Return the (X, Y) coordinate for the center point of the cell that contains the specified text.  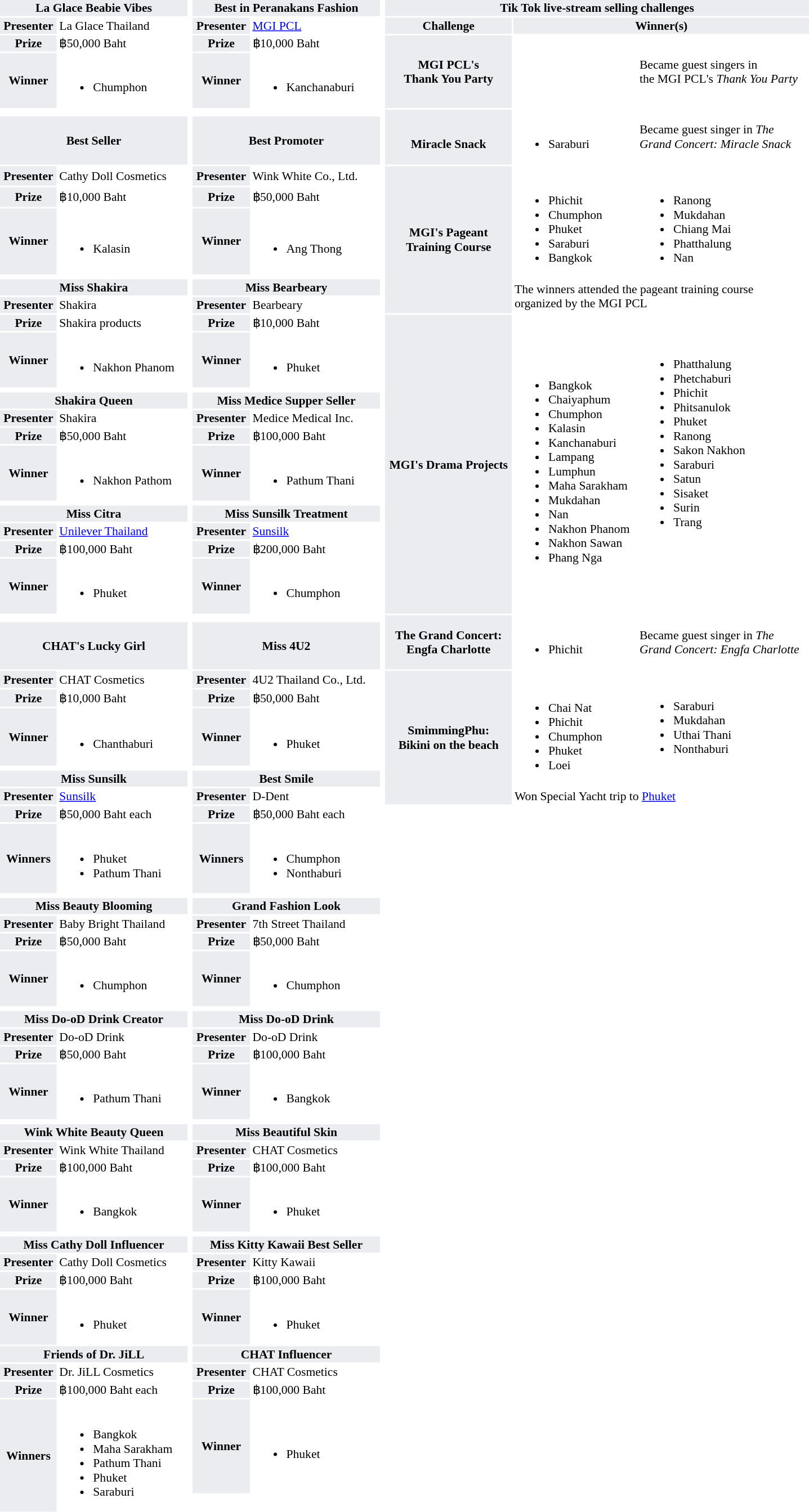
The Grand Concert:Engfa Charlotte (448, 643)
Became guest singer in TheGrand Concert: Engfa Charlotte (724, 643)
Bearbeary (316, 306)
Kalasin (123, 241)
CHAT Influencer (286, 1354)
Medice Medical Inc. (316, 418)
Baby Bright Thailand (123, 924)
PhatthalungPhetchaburiPhichitPhitsanulokPhuketRanongSakon NakhonSaraburiSatunSisaketSurinTrang (724, 436)
4U2 Thailand Co., Ltd. (316, 680)
Miss Medice Supper Seller (286, 401)
Miss Cathy Doll Influencer (93, 1245)
MGI's Drama Projects (448, 464)
Best in Peranakans Fashion (286, 8)
Kitty Kawaii (316, 1263)
La Glace Thailand (123, 26)
Unilever Thailand (123, 531)
Miracle Snack (448, 137)
Tik Tok live-stream selling challenges (597, 8)
Miss 4U2 (286, 646)
Miss Beautiful Skin (286, 1132)
SmimmingPhu:Bikini on the beach (448, 738)
Miss Bearbeary (286, 288)
BangkokMaha SarakhamPathum ThaniPhuketSaraburi (123, 1455)
The winners attended the pageant training courseorganized by the MGI PCL (661, 297)
La Glace Beabie Vibes (93, 8)
฿200,000 Baht (316, 549)
Won Special Yacht trip to Phuket (661, 796)
Best Smile (286, 779)
CHAT's Lucky Girl (93, 646)
Saraburi (575, 137)
Kanchanaburi (316, 80)
RanongMukdahanChiang MaiPhatthalungNan (724, 222)
Ang Thong (316, 241)
Challenge (448, 26)
Miss Shakira (93, 288)
Chai NatPhichitChumphonPhuketLoei (575, 729)
MGI PCL'sThank You Party (448, 72)
Miss Sunsilk Treatment (286, 513)
Became guest singers inthe MGI PCL's Thank You Party (724, 72)
Dr. JiLL Cosmetics (123, 1372)
SaraburiMukdahanUthai ThaniNonthaburi (724, 720)
Became guest singer in TheGrand Concert: Miracle Snack (724, 137)
Phichit (575, 643)
MGI's PageantTraining Course (448, 240)
PhuketPathum Thani (123, 859)
Winner(s) (661, 26)
Shakira products (123, 323)
7th Street Thailand (316, 924)
Nakhon Pathom (123, 473)
Miss Kitty Kawaii Best Seller (286, 1245)
Wink White Co., Ltd. (316, 176)
Miss Do-oD Drink (286, 1019)
Miss Do-oD Drink Creator (93, 1019)
Best Promoter (286, 141)
฿100,000 Baht each (123, 1390)
MGI PCL (316, 26)
Friends of Dr. JiLL (93, 1354)
Miss Sunsilk (93, 779)
BangkokChaiyaphumChumphonKalasinKanchanaburiLampangLumphunMaha SarakhamMukdahanNanNakhon PhanomNakhon SawanPhang Nga (575, 464)
Miss Beauty Blooming (93, 906)
ChumphonNonthaburi (316, 859)
Wink White Thailand (123, 1150)
Grand Fashion Look (286, 906)
Miss Citra (93, 513)
Wink White Beauty Queen (93, 1132)
PhichitChumphonPhuketSaraburiBangkok (575, 222)
Shakira Queen (93, 401)
Chanthaburi (123, 737)
Best Seller (93, 141)
Nakhon Phanom (123, 360)
D-Dent (316, 796)
